Search for the cell housing the specified text and yield its [x, y] center coordinate. 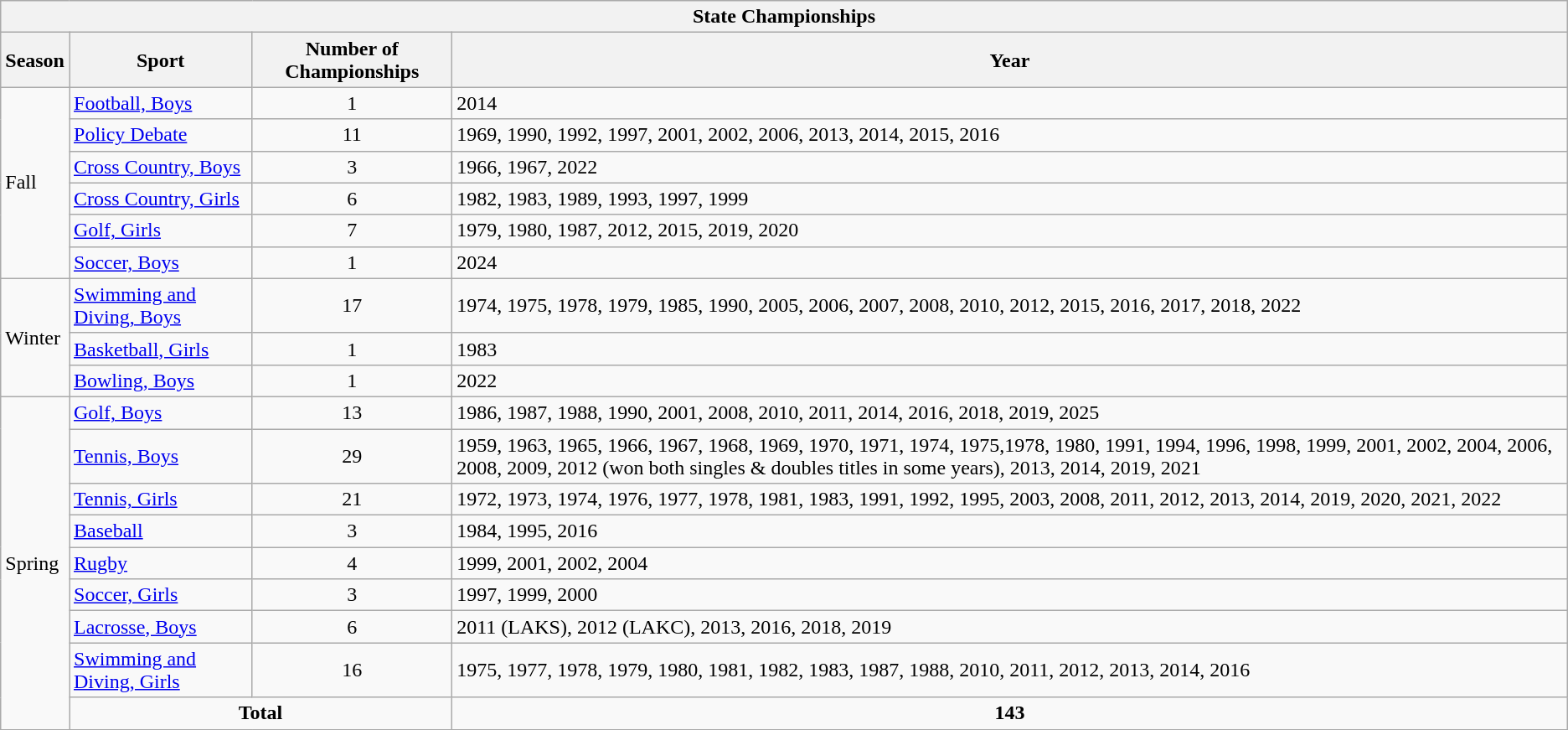
Cross Country, Boys [160, 167]
16 [352, 670]
Sport [160, 60]
21 [352, 500]
Winter [35, 337]
2014 [1010, 103]
11 [352, 135]
State Championships [784, 17]
Swimming and Diving, Girls [160, 670]
1984, 1995, 2016 [1010, 531]
1966, 1967, 2022 [1010, 167]
Bowling, Boys [160, 381]
1975, 1977, 1978, 1979, 1980, 1981, 1982, 1983, 1987, 1988, 2010, 2011, 2012, 2013, 2014, 2016 [1010, 670]
Cross Country, Girls [160, 199]
2011 (LAKS), 2012 (LAKC), 2013, 2016, 2018, 2019 [1010, 627]
7 [352, 230]
1997, 1999, 2000 [1010, 595]
2022 [1010, 381]
Spring [35, 563]
Number of Championships [352, 60]
Total [260, 713]
143 [1010, 713]
Lacrosse, Boys [160, 627]
4 [352, 563]
1986, 1987, 1988, 1990, 2001, 2008, 2010, 2011, 2014, 2016, 2018, 2019, 2025 [1010, 412]
1982, 1983, 1989, 1993, 1997, 1999 [1010, 199]
1972, 1973, 1974, 1976, 1977, 1978, 1981, 1983, 1991, 1992, 1995, 2003, 2008, 2011, 2012, 2013, 2014, 2019, 2020, 2021, 2022 [1010, 500]
2024 [1010, 262]
Football, Boys [160, 103]
17 [352, 305]
Season [35, 60]
Golf, Girls [160, 230]
Basketball, Girls [160, 349]
Tennis, Girls [160, 500]
1974, 1975, 1978, 1979, 1985, 1990, 2005, 2006, 2007, 2008, 2010, 2012, 2015, 2016, 2017, 2018, 2022 [1010, 305]
Tennis, Boys [160, 456]
Soccer, Boys [160, 262]
Rugby [160, 563]
Baseball [160, 531]
1979, 1980, 1987, 2012, 2015, 2019, 2020 [1010, 230]
Fall [35, 183]
Soccer, Girls [160, 595]
1999, 2001, 2002, 2004 [1010, 563]
Golf, Boys [160, 412]
29 [352, 456]
Policy Debate [160, 135]
Year [1010, 60]
Swimming and Diving, Boys [160, 305]
1983 [1010, 349]
13 [352, 412]
1969, 1990, 1992, 1997, 2001, 2002, 2006, 2013, 2014, 2015, 2016 [1010, 135]
